From the cell containing the given text, extract its center point as (x, y) coordinate. 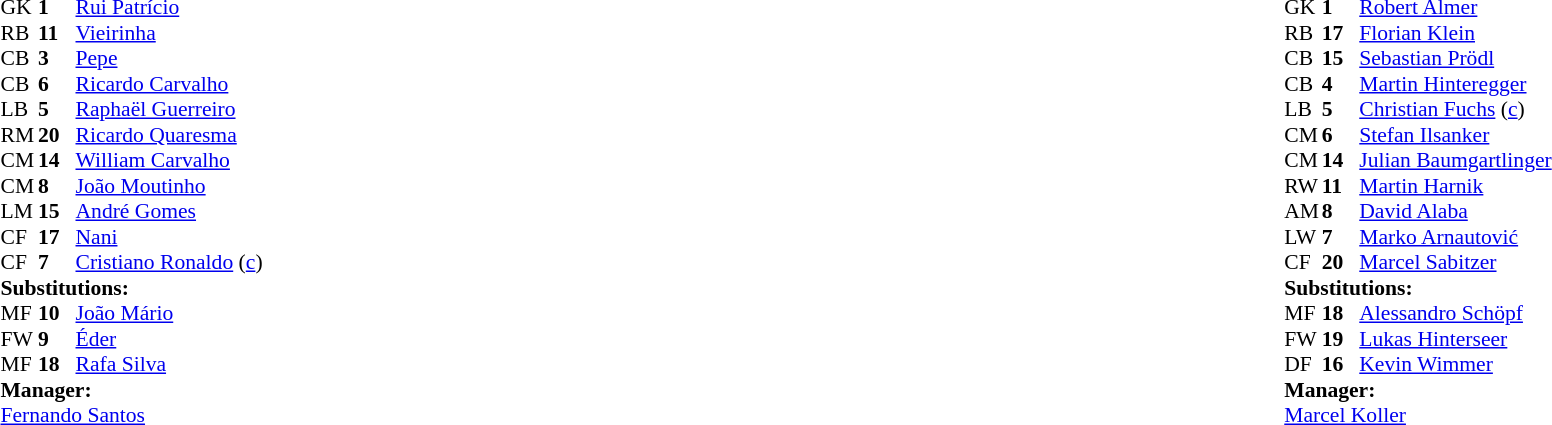
19 (1341, 339)
3 (57, 59)
Marcel Sabitzer (1455, 263)
David Alaba (1455, 211)
Raphaël Guerreiro (170, 109)
Ricardo Carvalho (170, 84)
Julian Baumgartlinger (1455, 161)
Éder (170, 339)
Stefan Ilsanker (1455, 135)
Alessandro Schöpf (1455, 313)
Lukas Hinterseer (1455, 339)
Cristiano Ronaldo (c) (170, 263)
André Gomes (170, 211)
LW (1303, 237)
AM (1303, 211)
Nani (170, 237)
Kevin Wimmer (1455, 365)
16 (1341, 365)
LM (19, 211)
4 (1341, 84)
Martin Harnik (1455, 186)
João Moutinho (170, 186)
RM (19, 135)
William Carvalho (170, 161)
RW (1303, 186)
Marko Arnautović (1455, 237)
Sebastian Prödl (1455, 59)
João Mário (170, 313)
Ricardo Quaresma (170, 135)
9 (57, 339)
DF (1303, 365)
Florian Klein (1455, 33)
Christian Fuchs (c) (1455, 109)
Vieirinha (170, 33)
Rafa Silva (170, 365)
10 (57, 313)
Pepe (170, 59)
Martin Hinteregger (1455, 84)
